Extract the (x, y) coordinate from the center of the cell holding the provided text.  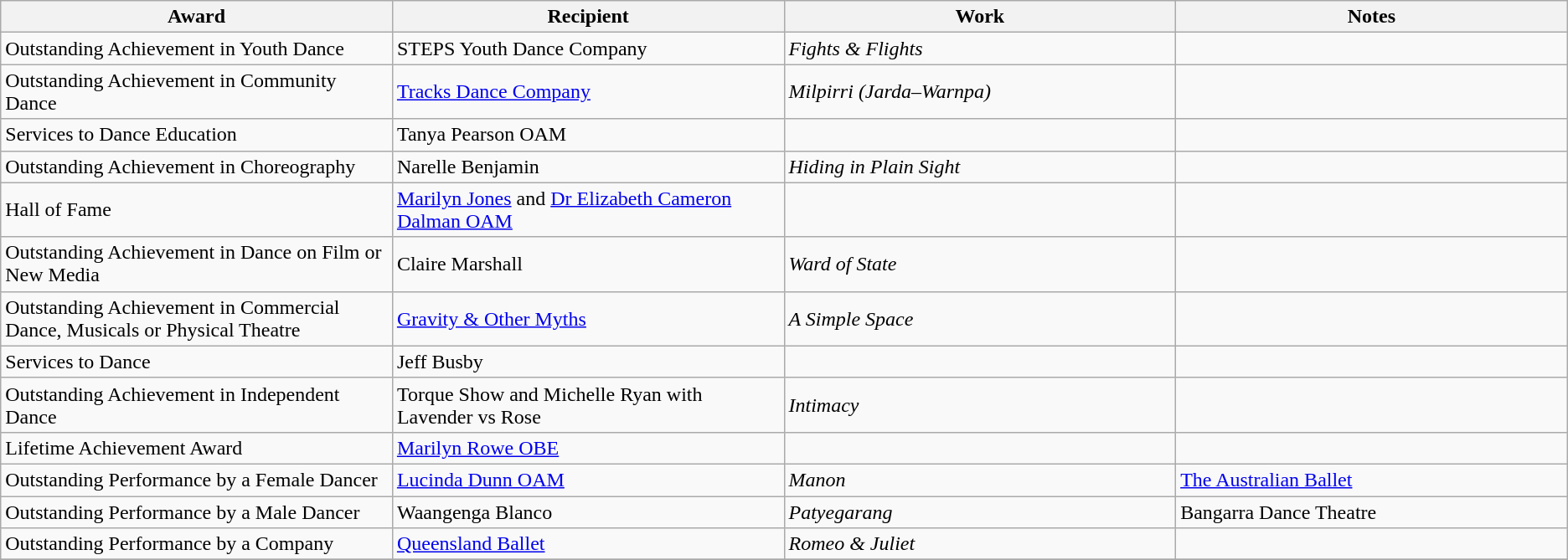
The Australian Ballet (1372, 480)
Queensland Ballet (588, 544)
Ward of State (980, 265)
Jeff Busby (588, 362)
Marilyn Jones and Dr Elizabeth Cameron Dalman OAM (588, 209)
Marilyn Rowe OBE (588, 448)
Tanya Pearson OAM (588, 135)
Narelle Benjamin (588, 167)
Manon (980, 480)
Work (980, 17)
Outstanding Achievement in Dance on Film or New Media (197, 265)
Fights & Flights (980, 49)
Outstanding Achievement in Community Dance (197, 92)
Outstanding Achievement in Commercial Dance, Musicals or Physical Theatre (197, 318)
Claire Marshall (588, 265)
Services to Dance Education (197, 135)
Tracks Dance Company (588, 92)
Romeo & Juliet (980, 544)
Torque Show and Michelle Ryan with Lavender vs Rose (588, 405)
Services to Dance (197, 362)
Gravity & Other Myths (588, 318)
A Simple Space (980, 318)
Hiding in Plain Sight (980, 167)
Outstanding Achievement in Youth Dance (197, 49)
Outstanding Performance by a Male Dancer (197, 511)
Bangarra Dance Theatre (1372, 511)
Recipient (588, 17)
Notes (1372, 17)
Patyegarang (980, 511)
Outstanding Achievement in Independent Dance (197, 405)
Lucinda Dunn OAM (588, 480)
Lifetime Achievement Award (197, 448)
STEPS Youth Dance Company (588, 49)
Outstanding Performance by a Company (197, 544)
Intimacy (980, 405)
Outstanding Performance by a Female Dancer (197, 480)
Award (197, 17)
Outstanding Achievement in Choreography (197, 167)
Milpirri (Jarda–Warnpa) (980, 92)
Hall of Fame (197, 209)
Waangenga Blanco (588, 511)
